Extract the (x, y) coordinate from the center of the cell holding the provided text.  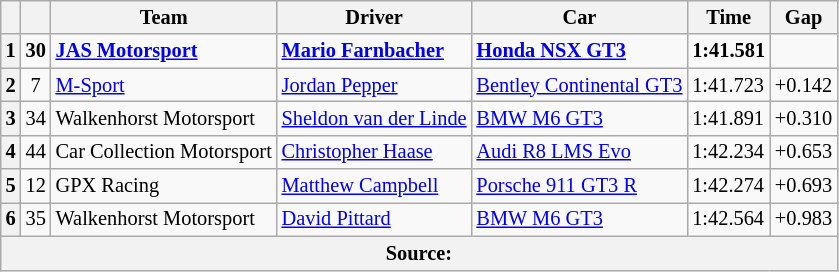
M-Sport (164, 85)
Jordan Pepper (374, 85)
1:41.891 (728, 118)
6 (11, 219)
4 (11, 152)
David Pittard (374, 219)
30 (36, 51)
Mario Farnbacher (374, 51)
1 (11, 51)
Source: (419, 253)
Car (579, 17)
Sheldon van der Linde (374, 118)
Gap (804, 17)
34 (36, 118)
1:41.723 (728, 85)
Team (164, 17)
Matthew Campbell (374, 186)
Honda NSX GT3 (579, 51)
1:41.581 (728, 51)
Time (728, 17)
2 (11, 85)
3 (11, 118)
Bentley Continental GT3 (579, 85)
Christopher Haase (374, 152)
1:42.274 (728, 186)
+0.310 (804, 118)
+0.653 (804, 152)
GPX Racing (164, 186)
+0.142 (804, 85)
+0.983 (804, 219)
35 (36, 219)
1:42.234 (728, 152)
1:42.564 (728, 219)
+0.693 (804, 186)
Audi R8 LMS Evo (579, 152)
44 (36, 152)
Car Collection Motorsport (164, 152)
Porsche 911 GT3 R (579, 186)
JAS Motorsport (164, 51)
12 (36, 186)
7 (36, 85)
Driver (374, 17)
5 (11, 186)
